Find where the given text appears and provide that cell's center as (X, Y) coordinate. 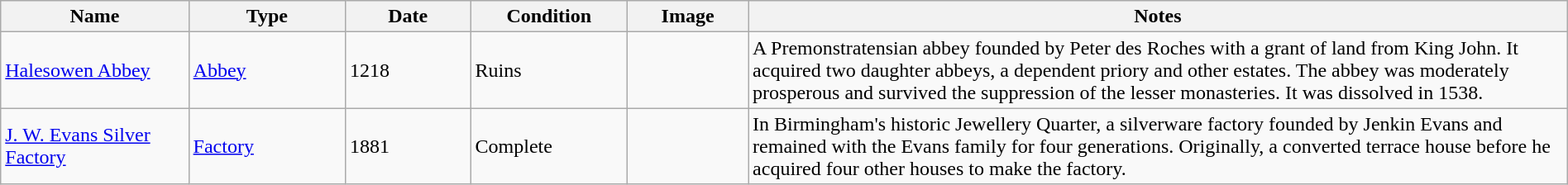
1881 (409, 146)
Halesowen Abbey (94, 70)
Condition (549, 17)
Image (688, 17)
J. W. Evans Silver Factory (94, 146)
Ruins (549, 70)
Factory (266, 146)
Date (409, 17)
1218 (409, 70)
Type (266, 17)
Notes (1158, 17)
Name (94, 17)
Abbey (266, 70)
Complete (549, 146)
